Return the [x, y] coordinate for the center point of the cell that contains the specified text.  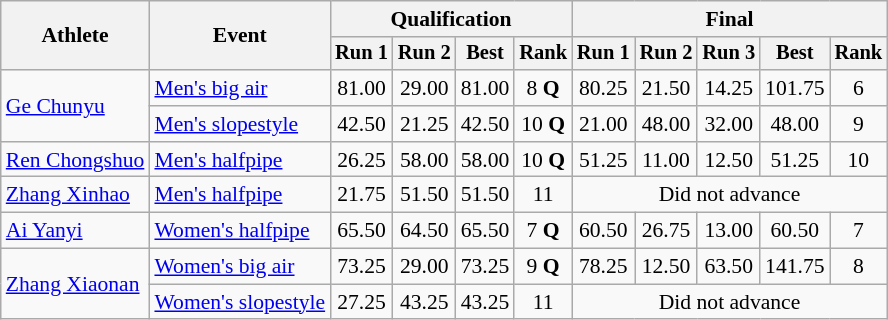
13.00 [728, 231]
Zhang Xiaonan [76, 284]
21.50 [666, 88]
7 [859, 231]
32.00 [728, 124]
Men's slopestyle [240, 124]
Qualification [451, 19]
Women's big air [240, 267]
64.50 [424, 231]
9 Q [543, 267]
6 [859, 88]
14.25 [728, 88]
10 [859, 160]
21.75 [362, 195]
Run 3 [728, 54]
11.00 [666, 160]
Ge Chunyu [76, 106]
Final [730, 19]
26.25 [362, 160]
8 [859, 267]
80.25 [604, 88]
Women's slopestyle [240, 302]
Ai Yanyi [76, 231]
26.75 [666, 231]
Zhang Xinhao [76, 195]
27.25 [362, 302]
101.75 [794, 88]
Event [240, 36]
Men's big air [240, 88]
9 [859, 124]
8 Q [543, 88]
7 Q [543, 231]
Ren Chongshuo [76, 160]
63.50 [728, 267]
78.25 [604, 267]
21.25 [424, 124]
Athlete [76, 36]
141.75 [794, 267]
21.00 [604, 124]
Women's halfpipe [240, 231]
